Find where the given text appears and provide that cell's center as [x, y] coordinate. 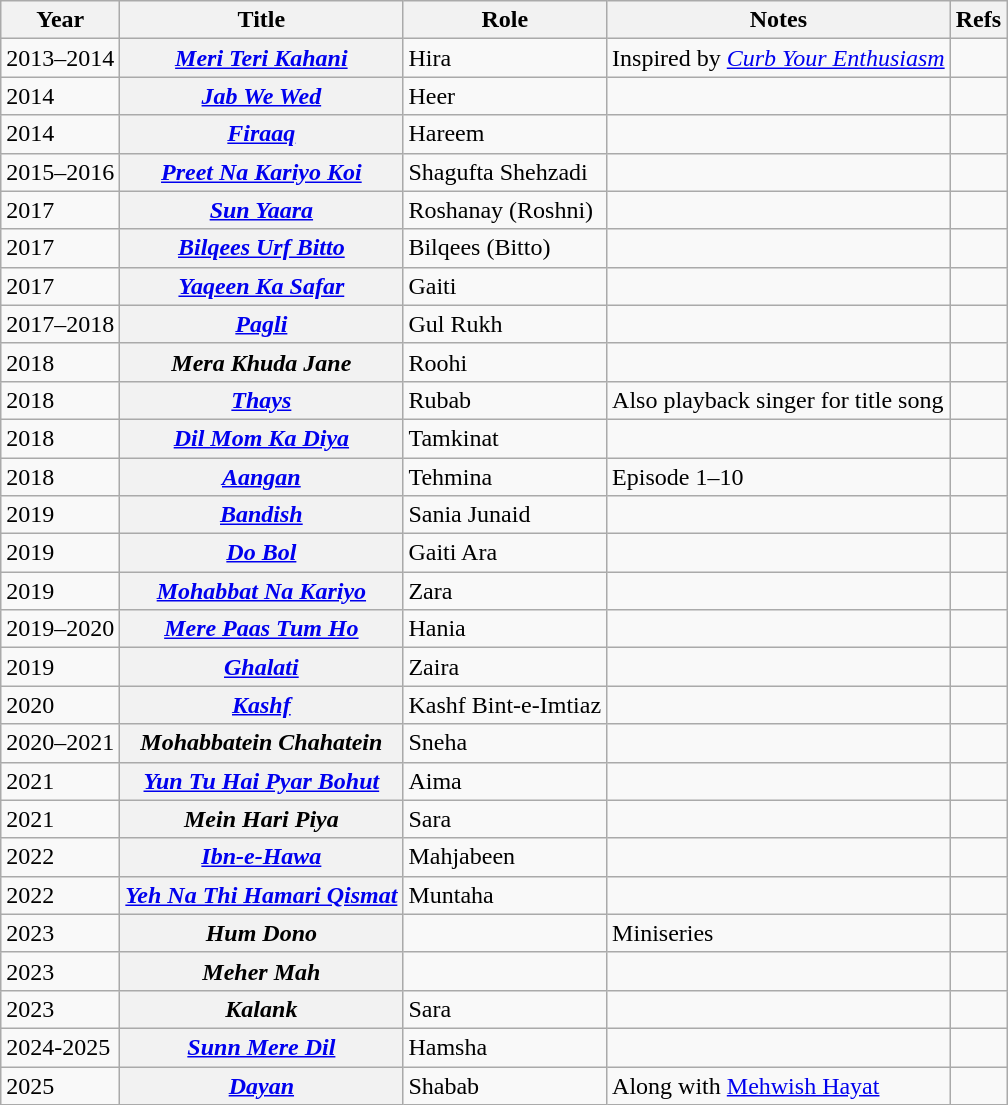
2017–2018 [60, 324]
Along with Mehwish Hayat [779, 1085]
Mahjabeen [505, 857]
Gaiti Ara [505, 553]
Year [60, 20]
Yeh Na Thi Hamari Qismat [262, 895]
Tehmina [505, 477]
2019–2020 [60, 629]
Title [262, 20]
Kashf [262, 705]
Hum Dono [262, 933]
Yaqeen Ka Safar [262, 286]
Gaiti [505, 286]
Hania [505, 629]
Firaaq [262, 134]
2025 [60, 1085]
Roshanay (Roshni) [505, 210]
Mohabbat Na Kariyo [262, 591]
Dayan [262, 1085]
Hareem [505, 134]
Mohabbatein Chahatein [262, 743]
Ibn-e-Hawa [262, 857]
Mera Khuda Jane [262, 362]
Yun Tu Hai Pyar Bohut [262, 781]
Rubab [505, 400]
Notes [779, 20]
Meri Teri Kahani [262, 58]
Thays [262, 400]
Shagufta Shehzadi [505, 172]
Mere Paas Tum Ho [262, 629]
Aima [505, 781]
Preet Na Kariyo Koi [262, 172]
Sneha [505, 743]
Ghalati [262, 667]
Episode 1–10 [779, 477]
Sun Yaara [262, 210]
Meher Mah [262, 971]
Zara [505, 591]
Also playback singer for title song [779, 400]
2015–2016 [60, 172]
Hira [505, 58]
Bandish [262, 515]
Sania Junaid [505, 515]
Tamkinat [505, 438]
2024-2025 [60, 1047]
Heer [505, 96]
Miniseries [779, 933]
Aangan [262, 477]
Zaira [505, 667]
2013–2014 [60, 58]
Role [505, 20]
Bilqees (Bitto) [505, 248]
Kashf Bint-e-Imtiaz [505, 705]
Mein Hari Piya [262, 819]
Sunn Mere Dil [262, 1047]
Refs [978, 20]
Muntaha [505, 895]
Kalank [262, 1009]
Pagli [262, 324]
Inspired by Curb Your Enthusiasm [779, 58]
2020–2021 [60, 743]
Hamsha [505, 1047]
2020 [60, 705]
Gul Rukh [505, 324]
Dil Mom Ka Diya [262, 438]
Do Bol [262, 553]
Shabab [505, 1085]
Bilqees Urf Bitto [262, 248]
Jab We Wed [262, 96]
Roohi [505, 362]
